Capture the cell that displays the provided text and extract its (x, y) central coordinate. 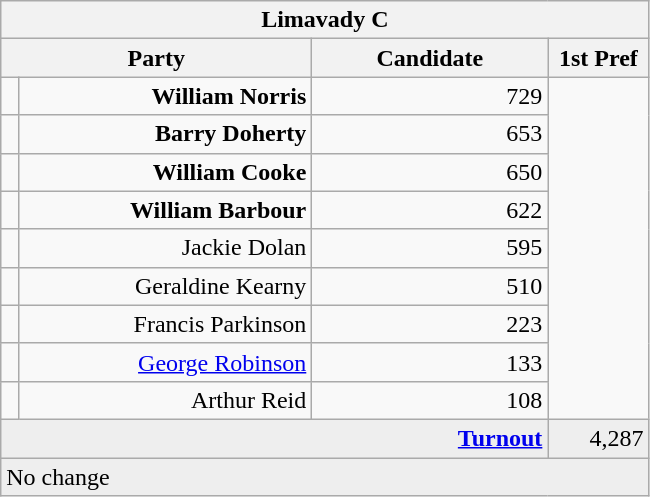
Geraldine Kearny (165, 286)
Francis Parkinson (165, 324)
133 (430, 362)
622 (430, 210)
510 (430, 286)
George Robinson (165, 362)
653 (430, 134)
Candidate (430, 58)
1st Pref (598, 58)
223 (430, 324)
595 (430, 248)
Limavady C (325, 20)
108 (430, 400)
4,287 (598, 438)
Arthur Reid (165, 400)
650 (430, 172)
William Cooke (165, 172)
Turnout (274, 438)
Barry Doherty (165, 134)
729 (430, 96)
Party (156, 58)
William Barbour (165, 210)
Jackie Dolan (165, 248)
William Norris (165, 96)
No change (325, 477)
